Pinpoint the cell where the given text exists, returning its (x, y) midpoint coordinate. 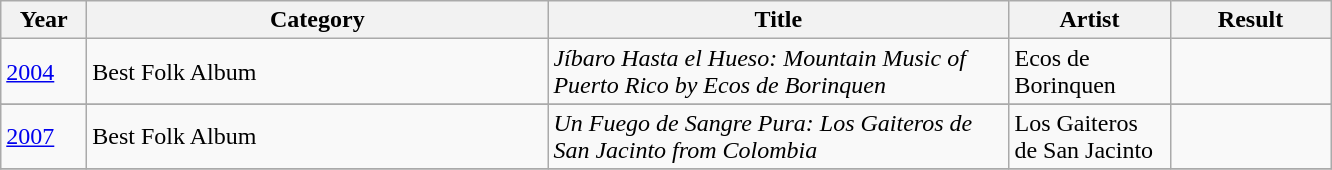
2004 (44, 72)
Jíbaro Hasta el Hueso: Mountain Music of Puerto Rico by Ecos de Borinquen (778, 72)
Un Fuego de Sangre Pura: Los Gaiteros de San Jacinto from Colombia (778, 136)
Ecos de Borinquen (1090, 72)
Result (1250, 20)
2007 (44, 136)
Title (778, 20)
Year (44, 20)
Category (318, 20)
Los Gaiteros de San Jacinto (1090, 136)
Artist (1090, 20)
